Detect which cell encompasses the target text, then output its (X, Y) center coordinate. 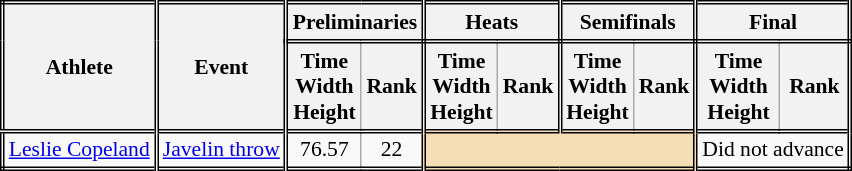
Semifinals (628, 22)
Event (221, 67)
22 (392, 150)
Heats (492, 22)
Final (774, 22)
Javelin throw (221, 150)
Did not advance (774, 150)
Leslie Copeland (79, 150)
76.57 (324, 150)
Preliminaries (354, 22)
Athlete (79, 67)
